Pinpoint the cell where the given text exists, returning its [x, y] midpoint coordinate. 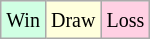
Draw [72, 20]
Loss [126, 20]
Win [24, 20]
